Find where the given text appears and provide that cell's center as (X, Y) coordinate. 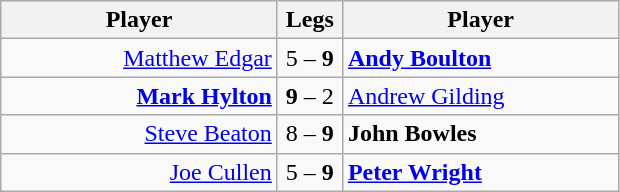
John Bowles (480, 134)
Andy Boulton (480, 58)
9 – 2 (310, 96)
8 – 9 (310, 134)
Andrew Gilding (480, 96)
Peter Wright (480, 172)
Steve Beaton (140, 134)
Joe Cullen (140, 172)
Mark Hylton (140, 96)
Matthew Edgar (140, 58)
Legs (310, 20)
